Locate the cell with the specified text and output its (x, y) center coordinate. 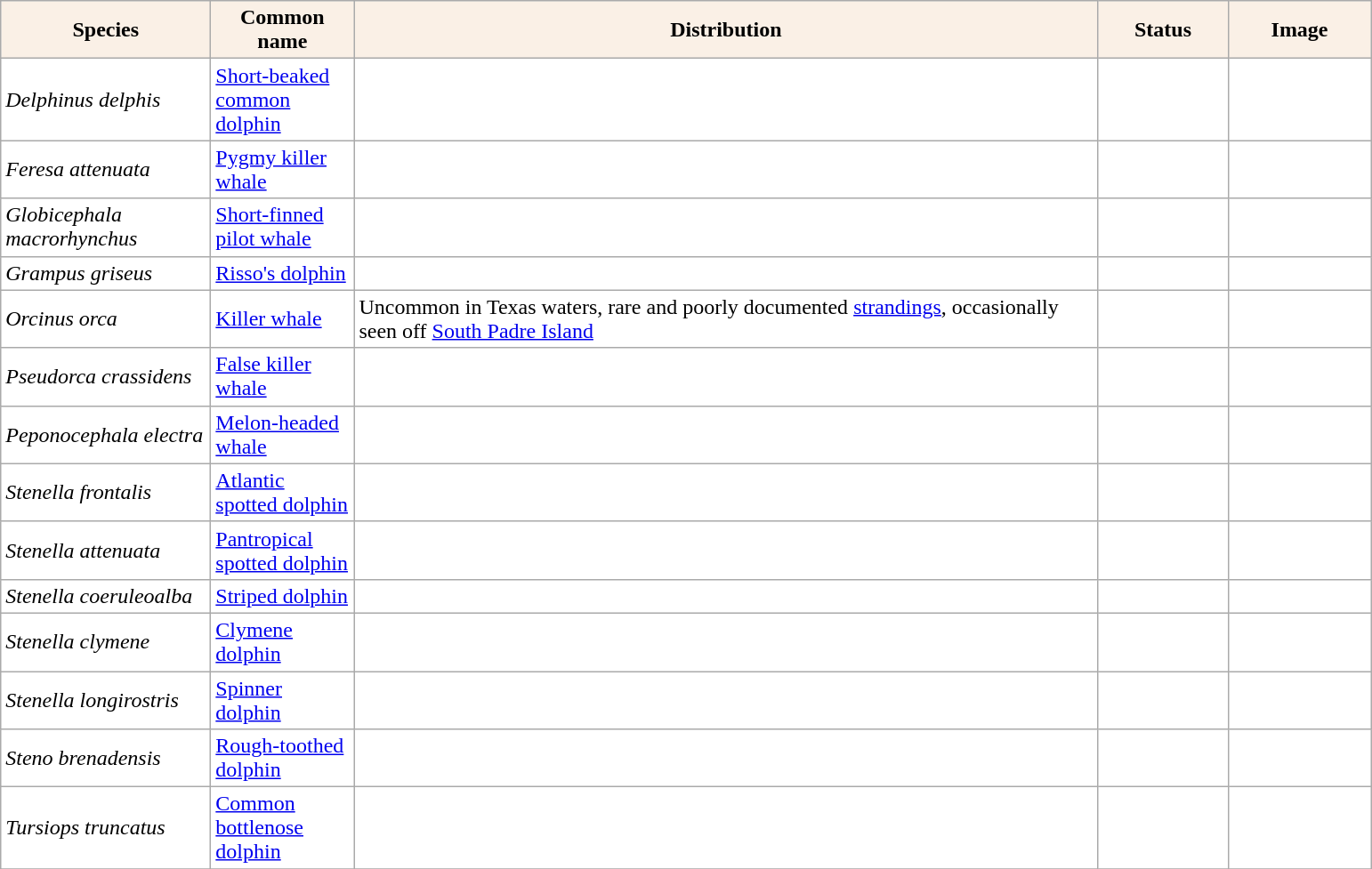
Species (106, 30)
Risso's dolphin (283, 273)
Common name (283, 30)
Grampus griseus (106, 273)
Stenella clymene (106, 642)
Short-finned pilot whale (283, 228)
Melon-headed whale (283, 434)
Status (1163, 30)
False killer whale (283, 377)
Peponocephala electra (106, 434)
Feresa attenuata (106, 169)
Stenella coeruleoalba (106, 596)
Clymene dolphin (283, 642)
Pseudorca crassidens (106, 377)
Atlantic spotted dolphin (283, 493)
Stenella frontalis (106, 493)
Tursiops truncatus (106, 828)
Image (1299, 30)
Pantropical spotted dolphin (283, 550)
Spinner dolphin (283, 699)
Uncommon in Texas waters, rare and poorly documented strandings, occasionally seen off South Padre Island (726, 318)
Stenella longirostris (106, 699)
Short-beaked common dolphin (283, 100)
Striped dolphin (283, 596)
Stenella attenuata (106, 550)
Delphinus delphis (106, 100)
Killer whale (283, 318)
Orcinus orca (106, 318)
Distribution (726, 30)
Rough-toothed dolphin (283, 758)
Globicephala macrorhynchus (106, 228)
Steno brenadensis (106, 758)
Common bottlenose dolphin (283, 828)
Pygmy killer whale (283, 169)
